Detect which cell encompasses the target text, then output its (X, Y) center coordinate. 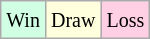
Loss (126, 20)
Win (24, 20)
Draw (72, 20)
